Capture the cell that displays the provided text and extract its (X, Y) central coordinate. 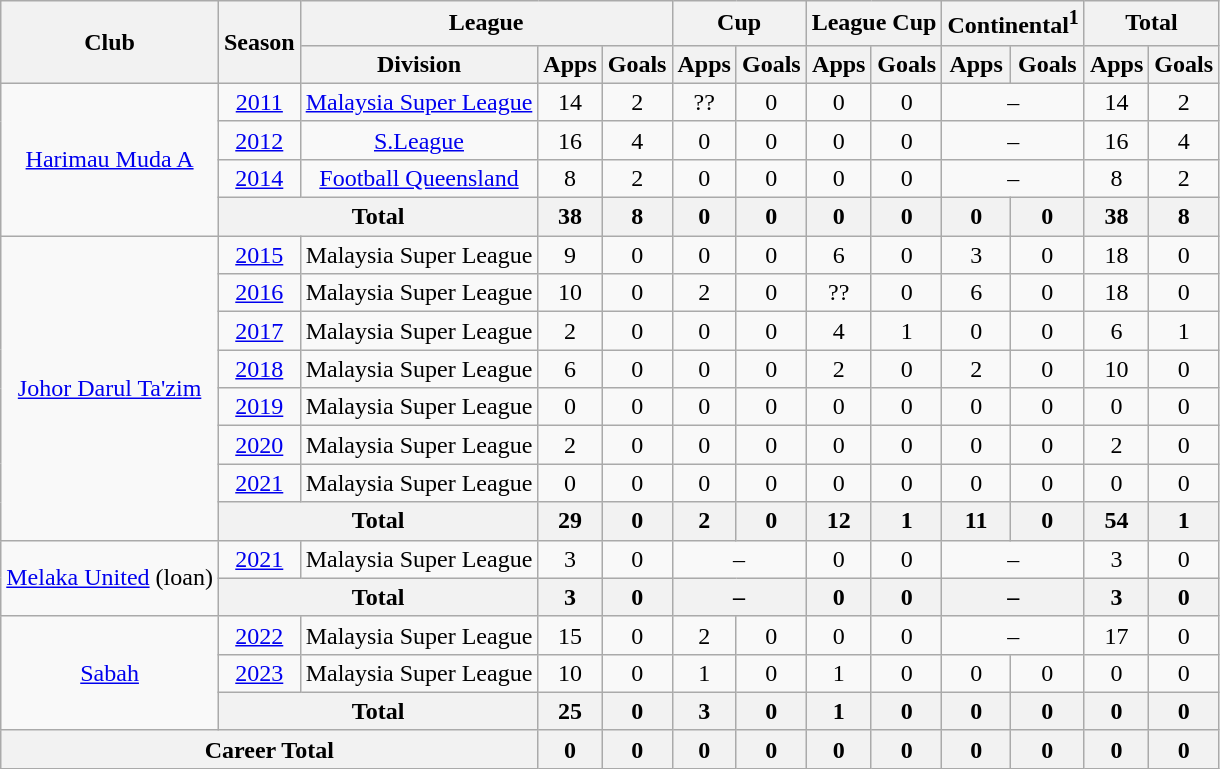
2018 (259, 369)
Career Total (270, 749)
S.League (419, 140)
29 (570, 521)
2019 (259, 407)
9 (570, 255)
2012 (259, 140)
25 (570, 711)
2017 (259, 331)
Cup (739, 24)
2022 (259, 635)
12 (838, 521)
54 (1116, 521)
Club (110, 42)
2016 (259, 293)
Sabah (110, 673)
Johor Darul Ta'zim (110, 388)
15 (570, 635)
Melaka United (loan) (110, 578)
2015 (259, 255)
2023 (259, 673)
Football Queensland (419, 178)
2020 (259, 445)
Harimau Muda A (110, 159)
2014 (259, 178)
17 (1116, 635)
Continental1 (1013, 24)
Division (419, 64)
2011 (259, 102)
League (486, 24)
11 (976, 521)
Season (259, 42)
League Cup (874, 24)
